Scan for the cell matching the given text and deliver its [x, y] coordinate at center. 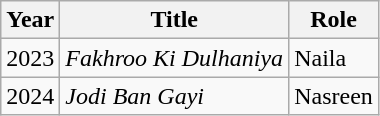
Naila [334, 58]
Title [174, 20]
Year [30, 20]
Role [334, 20]
2023 [30, 58]
Nasreen [334, 96]
Fakhroo Ki Dulhaniya [174, 58]
Jodi Ban Gayi [174, 96]
2024 [30, 96]
